Pinpoint the cell where the given text exists, returning its (X, Y) midpoint coordinate. 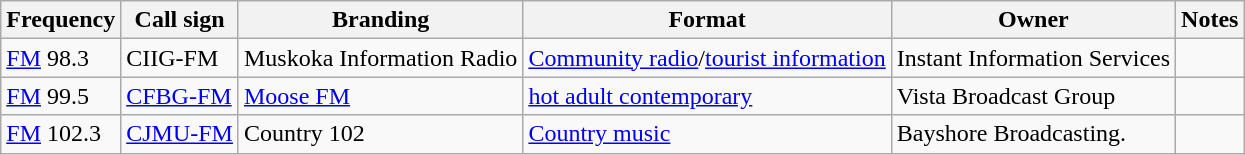
Country music (707, 134)
CIIG-FM (180, 58)
hot adult contemporary (707, 96)
Bayshore Broadcasting. (1033, 134)
Frequency (61, 20)
FM 102.3 (61, 134)
Country 102 (380, 134)
FM 98.3 (61, 58)
Branding (380, 20)
FM 99.5 (61, 96)
CFBG-FM (180, 96)
Instant Information Services (1033, 58)
Vista Broadcast Group (1033, 96)
Muskoka Information Radio (380, 58)
Call sign (180, 20)
Notes (1210, 20)
Format (707, 20)
Community radio/tourist information (707, 58)
Moose FM (380, 96)
CJMU-FM (180, 134)
Owner (1033, 20)
